Detect which cell encompasses the target text, then output its [x, y] center coordinate. 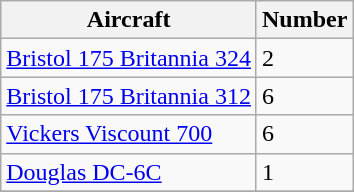
1 [304, 172]
Number [304, 20]
Vickers Viscount 700 [129, 134]
2 [304, 58]
Douglas DC-6C [129, 172]
Aircraft [129, 20]
Bristol 175 Britannia 312 [129, 96]
Bristol 175 Britannia 324 [129, 58]
